From the cell containing the given text, extract its center point as [X, Y] coordinate. 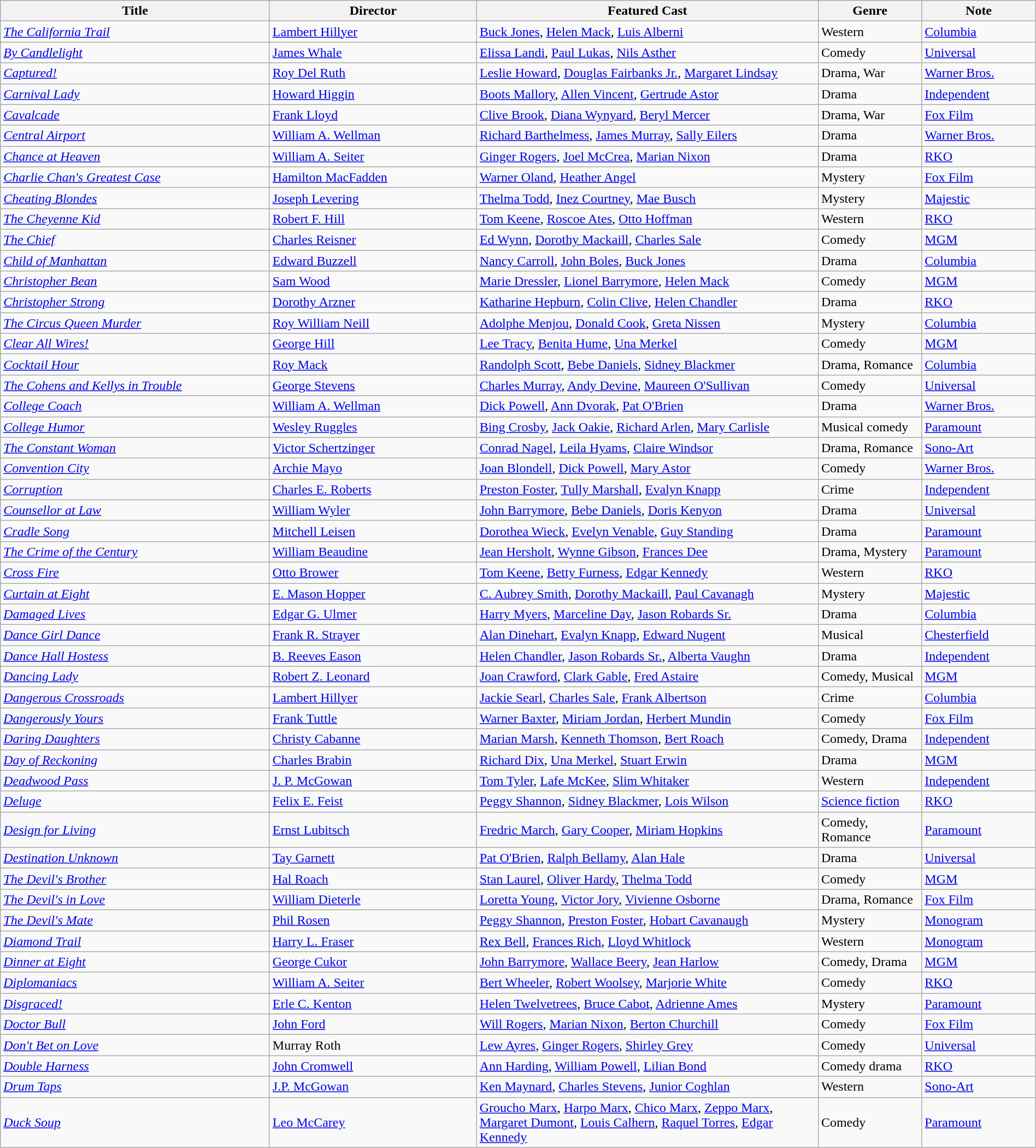
Randolph Scott, Bebe Daniels, Sidney Blackmer [647, 365]
Damaged Lives [136, 614]
Richard Dix, Una Merkel, Stuart Erwin [647, 760]
Victor Schertzinger [373, 448]
E. Mason Hopper [373, 593]
Captured! [136, 73]
Murray Roth [373, 1045]
Otto Brower [373, 572]
Bing Crosby, Jack Oakie, Richard Arlen, Mary Carlisle [647, 427]
Roy Mack [373, 365]
Comedy, Romance [870, 830]
Drum Taps [136, 1087]
Loretta Young, Victor Jory, Vivienne Osborne [647, 899]
Wesley Ruggles [373, 427]
Curtain at Eight [136, 593]
Ginger Rogers, Joel McCrea, Marian Nixon [647, 156]
Felix E. Feist [373, 801]
Dangerous Crossroads [136, 698]
The Chief [136, 239]
The Devil's Brother [136, 878]
Christopher Bean [136, 282]
George Hill [373, 344]
Double Harness [136, 1066]
Mitchell Leisen [373, 531]
Edgar G. Ulmer [373, 614]
Frank Tuttle [373, 718]
Cavalcade [136, 115]
Charles E. Roberts [373, 489]
Roy Del Ruth [373, 73]
Charles Reisner [373, 239]
John Cromwell [373, 1066]
Marian Marsh, Kenneth Thomson, Bert Roach [647, 739]
George Stevens [373, 385]
Lew Ayres, Ginger Rogers, Shirley Grey [647, 1045]
Katharine Hepburn, Colin Clive, Helen Chandler [647, 302]
Counsellor at Law [136, 510]
Harry L. Fraser [373, 941]
Bert Wheeler, Robert Woolsey, Marjorie White [647, 983]
Leslie Howard, Douglas Fairbanks Jr., Margaret Lindsay [647, 73]
William Beaudine [373, 552]
Robert Z. Leonard [373, 677]
Deluge [136, 801]
Leo McCarey [373, 1122]
Stan Laurel, Oliver Hardy, Thelma Todd [647, 878]
Christy Cabanne [373, 739]
Corruption [136, 489]
Cradle Song [136, 531]
College Coach [136, 406]
Frank Lloyd [373, 115]
Erle C. Kenton [373, 1004]
Carnival Lady [136, 94]
Convention City [136, 468]
Clear All Wires! [136, 344]
Joan Blondell, Dick Powell, Mary Astor [647, 468]
Tom Tyler, Lafe McKee, Slim Whitaker [647, 781]
Jackie Searl, Charles Sale, Frank Albertson [647, 698]
Science fiction [870, 801]
Chesterfield [979, 635]
Don't Bet on Love [136, 1045]
Groucho Marx, Harpo Marx, Chico Marx, Zeppo Marx, Margaret Dumont, Louis Calhern, Raquel Torres, Edgar Kennedy [647, 1122]
Cocktail Hour [136, 365]
Alan Dinehart, Evalyn Knapp, Edward Nugent [647, 635]
Dancing Lady [136, 677]
Helen Twelvetrees, Bruce Cabot, Adrienne Ames [647, 1004]
Conrad Nagel, Leila Hyams, Claire Windsor [647, 448]
Diamond Trail [136, 941]
Rex Bell, Frances Rich, Lloyd Whitlock [647, 941]
Joseph Levering [373, 198]
Doctor Bull [136, 1024]
Tom Keene, Betty Furness, Edgar Kennedy [647, 572]
Peggy Shannon, Preston Foster, Hobart Cavanaugh [647, 920]
Genre [870, 11]
Charles Brabin [373, 760]
Adolphe Menjou, Donald Cook, Greta Nissen [647, 323]
Design for Living [136, 830]
Tay Garnett [373, 858]
Ernst Lubitsch [373, 830]
Elissa Landi, Paul Lukas, Nils Asther [647, 52]
Christopher Strong [136, 302]
Cheating Blondes [136, 198]
Preston Foster, Tully Marshall, Evalyn Knapp [647, 489]
Boots Mallory, Allen Vincent, Gertrude Astor [647, 94]
Central Airport [136, 136]
Dance Girl Dance [136, 635]
Archie Mayo [373, 468]
Warner Baxter, Miriam Jordan, Herbert Mundin [647, 718]
Roy William Neill [373, 323]
Musical comedy [870, 427]
Cross Fire [136, 572]
Comedy, Musical [870, 677]
Warner Oland, Heather Angel [647, 177]
Hal Roach [373, 878]
Child of Manhattan [136, 261]
Comedy drama [870, 1066]
Tom Keene, Roscoe Ates, Otto Hoffman [647, 219]
Musical [870, 635]
Day of Reckoning [136, 760]
James Whale [373, 52]
Note [979, 11]
Director [373, 11]
The Constant Woman [136, 448]
Frank R. Strayer [373, 635]
Ed Wynn, Dorothy Mackaill, Charles Sale [647, 239]
J. P. McGowan [373, 781]
Helen Chandler, Jason Robards Sr., Alberta Vaughn [647, 656]
Nancy Carroll, John Boles, Buck Jones [647, 261]
Edward Buzzell [373, 261]
John Barrymore, Wallace Beery, Jean Harlow [647, 962]
Phil Rosen [373, 920]
John Ford [373, 1024]
Buck Jones, Helen Mack, Luis Alberni [647, 32]
Charles Murray, Andy Devine, Maureen O'Sullivan [647, 385]
Dorothea Wieck, Evelyn Venable, Guy Standing [647, 531]
Diplomaniacs [136, 983]
Dance Hall Hostess [136, 656]
B. Reeves Eason [373, 656]
Hamilton MacFadden [373, 177]
William Wyler [373, 510]
Ann Harding, William Powell, Lilian Bond [647, 1066]
Clive Brook, Diana Wynyard, Beryl Mercer [647, 115]
Joan Crawford, Clark Gable, Fred Astaire [647, 677]
Will Rogers, Marian Nixon, Berton Churchill [647, 1024]
The Devil's Mate [136, 920]
Robert F. Hill [373, 219]
Title [136, 11]
Lee Tracy, Benita Hume, Una Merkel [647, 344]
Sam Wood [373, 282]
C. Aubrey Smith, Dorothy Mackaill, Paul Cavanagh [647, 593]
Ken Maynard, Charles Stevens, Junior Coghlan [647, 1087]
Dorothy Arzner [373, 302]
Featured Cast [647, 11]
George Cukor [373, 962]
Deadwood Pass [136, 781]
Drama, Mystery [870, 552]
John Barrymore, Bebe Daniels, Doris Kenyon [647, 510]
Disgraced! [136, 1004]
William Dieterle [373, 899]
Charlie Chan's Greatest Case [136, 177]
The Circus Queen Murder [136, 323]
Dinner at Eight [136, 962]
Chance at Heaven [136, 156]
Dangerously Yours [136, 718]
The California Trail [136, 32]
The Devil's in Love [136, 899]
Pat O'Brien, Ralph Bellamy, Alan Hale [647, 858]
Duck Soup [136, 1122]
The Crime of the Century [136, 552]
Dick Powell, Ann Dvorak, Pat O'Brien [647, 406]
Destination Unknown [136, 858]
Fredric March, Gary Cooper, Miriam Hopkins [647, 830]
Thelma Todd, Inez Courtney, Mae Busch [647, 198]
Harry Myers, Marceline Day, Jason Robards Sr. [647, 614]
Richard Barthelmess, James Murray, Sally Eilers [647, 136]
College Humor [136, 427]
By Candlelight [136, 52]
The Cohens and Kellys in Trouble [136, 385]
Peggy Shannon, Sidney Blackmer, Lois Wilson [647, 801]
J.P. McGowan [373, 1087]
Howard Higgin [373, 94]
Marie Dressler, Lionel Barrymore, Helen Mack [647, 282]
Daring Daughters [136, 739]
Jean Hersholt, Wynne Gibson, Frances Dee [647, 552]
The Cheyenne Kid [136, 219]
